Locate the cell with the specified text and output its [X, Y] center coordinate. 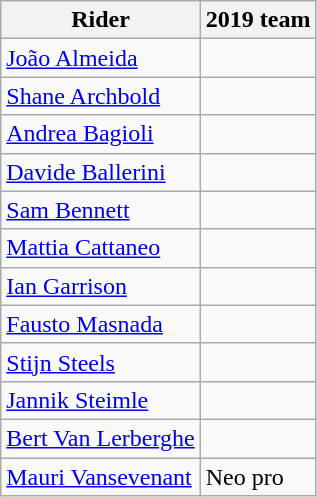
Davide Ballerini [100, 172]
Stijn Steels [100, 362]
Bert Van Lerberghe [100, 438]
João Almeida [100, 58]
2019 team [258, 20]
Shane Archbold [100, 96]
Rider [100, 20]
Jannik Steimle [100, 400]
Neo pro [258, 477]
Andrea Bagioli [100, 134]
Sam Bennett [100, 210]
Fausto Masnada [100, 324]
Mattia Cattaneo [100, 248]
Ian Garrison [100, 286]
Mauri Vansevenant [100, 477]
